Return the [X, Y] coordinate for the center point of the cell that contains the specified text.  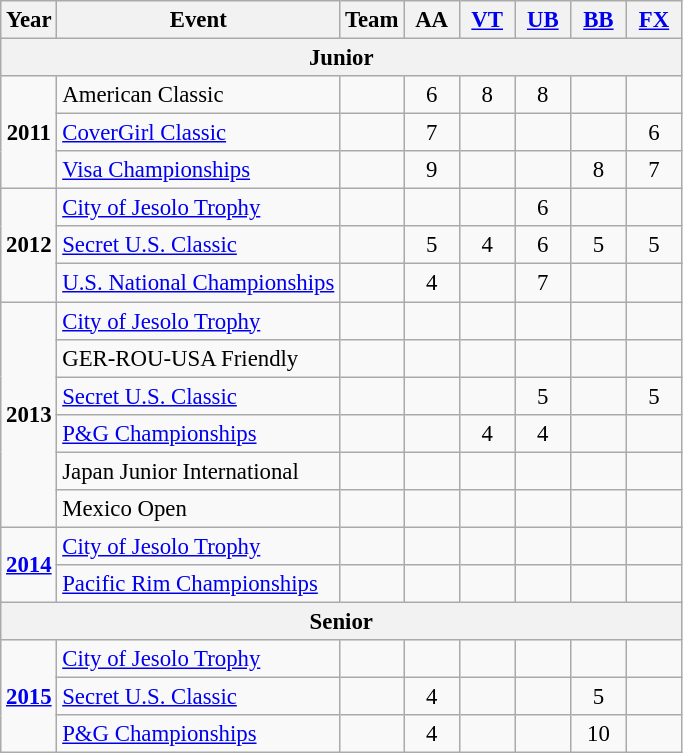
CoverGirl Classic [198, 133]
9 [432, 170]
UB [543, 20]
Event [198, 20]
Japan Junior International [198, 471]
BB [599, 20]
American Classic [198, 95]
2014 [29, 564]
10 [599, 734]
VT [487, 20]
2015 [29, 696]
2013 [29, 415]
FX [654, 20]
GER-ROU-USA Friendly [198, 358]
Year [29, 20]
Senior [342, 621]
2011 [29, 132]
AA [432, 20]
Pacific Rim Championships [198, 584]
Visa Championships [198, 170]
U.S. National Championships [198, 283]
Team [372, 20]
2012 [29, 246]
Mexico Open [198, 509]
Junior [342, 58]
